Search for the cell housing the specified text and yield its (X, Y) center coordinate. 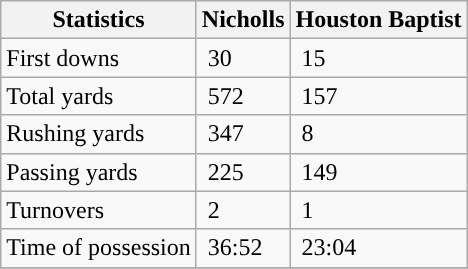
Statistics (99, 20)
2 (243, 210)
Time of possession (99, 248)
15 (378, 58)
572 (243, 96)
Turnovers (99, 210)
225 (243, 172)
Rushing yards (99, 134)
First downs (99, 58)
Nicholls (243, 20)
Total yards (99, 96)
Houston Baptist (378, 20)
Passing yards (99, 172)
149 (378, 172)
157 (378, 96)
36:52 (243, 248)
30 (243, 58)
8 (378, 134)
347 (243, 134)
23:04 (378, 248)
1 (378, 210)
